Return [x, y] of the center of cell containing provided text 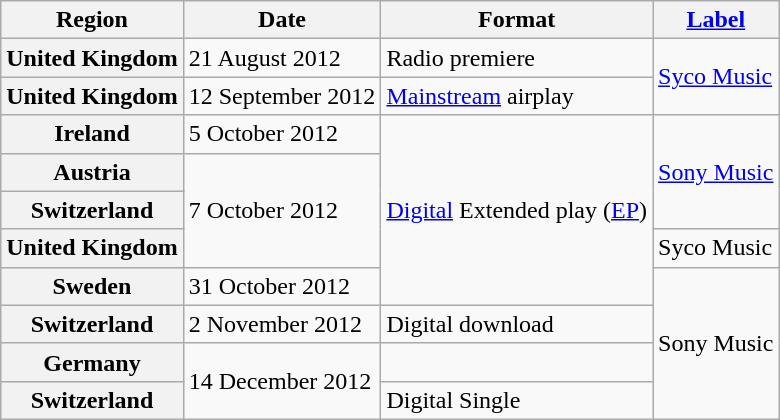
Mainstream airplay [517, 96]
21 August 2012 [282, 58]
Label [716, 20]
Format [517, 20]
31 October 2012 [282, 286]
Digital Single [517, 400]
Digital download [517, 324]
7 October 2012 [282, 210]
14 December 2012 [282, 381]
Radio premiere [517, 58]
5 October 2012 [282, 134]
Germany [92, 362]
Date [282, 20]
2 November 2012 [282, 324]
Digital Extended play (EP) [517, 210]
12 September 2012 [282, 96]
Sweden [92, 286]
Austria [92, 172]
Region [92, 20]
Ireland [92, 134]
